Scan for the cell matching the given text and deliver its (X, Y) coordinate at center. 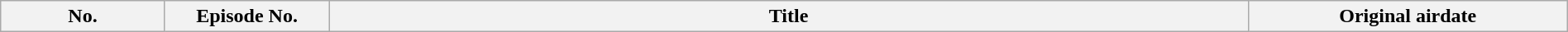
Title (789, 16)
Original airdate (1408, 16)
Episode No. (246, 16)
No. (83, 16)
